Determine the [x, y] coordinate at the center of the cell enclosing the given text.  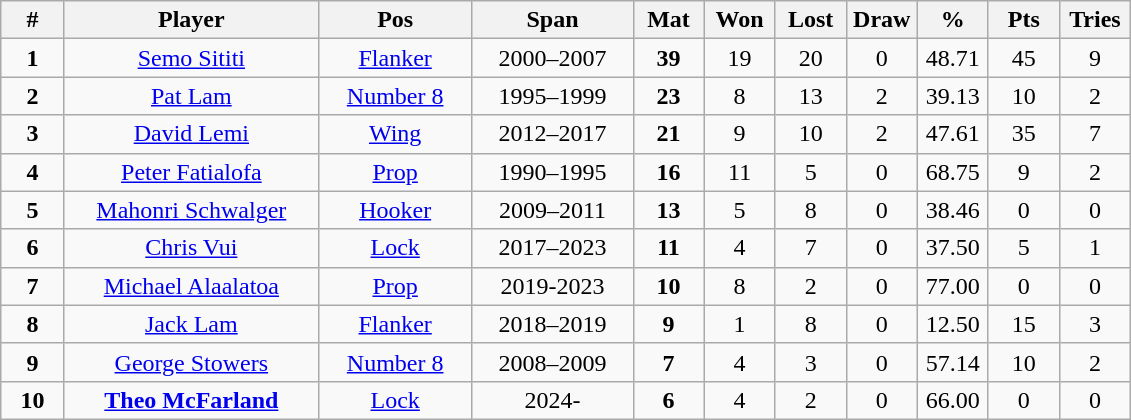
George Stowers [191, 362]
37.50 [952, 248]
2019-2023 [552, 286]
Tries [1094, 20]
Draw [882, 20]
77.00 [952, 286]
1990–1995 [552, 172]
Pat Lam [191, 96]
48.71 [952, 58]
12.50 [952, 324]
Span [552, 20]
Pos [395, 20]
21 [668, 134]
2009–2011 [552, 210]
Michael Alaalatoa [191, 286]
Jack Lam [191, 324]
Lost [810, 20]
57.14 [952, 362]
Theo McFarland [191, 400]
Mahonri Schwalger [191, 210]
39 [668, 58]
% [952, 20]
2024- [552, 400]
1995–1999 [552, 96]
2017–2023 [552, 248]
19 [740, 58]
Chris Vui [191, 248]
68.75 [952, 172]
Peter Fatialofa [191, 172]
35 [1024, 134]
20 [810, 58]
38.46 [952, 210]
Player [191, 20]
Pts [1024, 20]
47.61 [952, 134]
2018–2019 [552, 324]
23 [668, 96]
66.00 [952, 400]
Wing [395, 134]
Semo Sititi [191, 58]
Mat [668, 20]
2008–2009 [552, 362]
David Lemi [191, 134]
2000–2007 [552, 58]
16 [668, 172]
Won [740, 20]
39.13 [952, 96]
15 [1024, 324]
2012–2017 [552, 134]
Hooker [395, 210]
# [33, 20]
45 [1024, 58]
